Pinpoint the cell where the given text exists, returning its [x, y] midpoint coordinate. 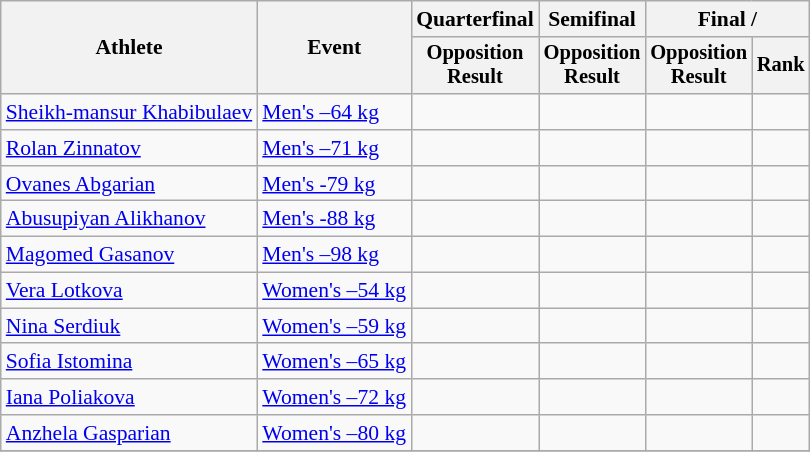
Sofia Istomina [130, 362]
Men's –64 kg [334, 112]
Men's –71 kg [334, 148]
Magomed Gasanov [130, 255]
Rank [781, 66]
Semifinal [592, 19]
Women's –72 kg [334, 397]
Men's -79 kg [334, 184]
Ovanes Abgarian [130, 184]
Vera Lotkova [130, 291]
Abusupiyan Alikhanov [130, 219]
Anzhela Gasparian [130, 433]
Women's –80 kg [334, 433]
Quarterfinal [475, 19]
Rolan Zinnatov [130, 148]
Nina Serdiuk [130, 326]
Women's –54 kg [334, 291]
Men's -88 kg [334, 219]
Sheikh-mansur Khabibulaev [130, 112]
Men's –98 kg [334, 255]
Athlete [130, 48]
Final / [727, 19]
Iana Poliakova [130, 397]
Women's –59 kg [334, 326]
Women's –65 kg [334, 362]
Event [334, 48]
